Extract the [x, y] coordinate from the center of the cell holding the provided text.  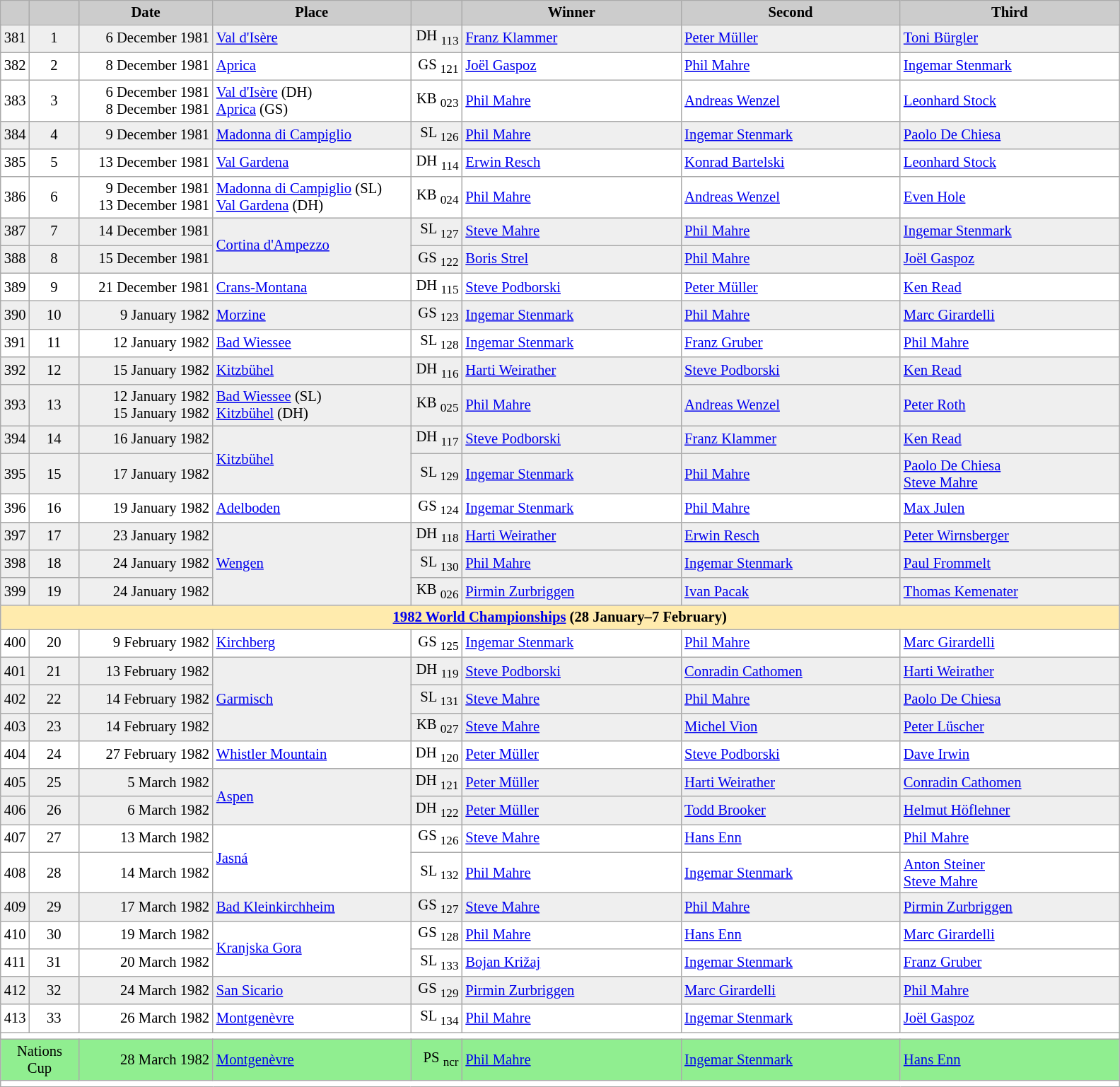
Val d'Isère (DH) Aprica (GS) [312, 100]
23 [54, 727]
5 [54, 163]
15 [54, 474]
GS 125 [437, 644]
Paul Frommelt [1010, 563]
DH 113 [437, 38]
KB 026 [437, 591]
383 [16, 100]
22 [54, 699]
Morzine [312, 314]
Ivan Pacak [791, 591]
390 [16, 314]
413 [16, 1018]
Nations Cup [40, 1059]
411 [16, 962]
Adelboden [312, 508]
Date [146, 12]
408 [16, 873]
18 [54, 563]
Helmut Höflehner [1010, 810]
24 [54, 754]
26 [54, 810]
404 [16, 754]
DH 116 [437, 371]
Madonna di Campiglio [312, 134]
412 [16, 990]
GS 121 [437, 66]
Wengen [312, 564]
DH 120 [437, 754]
Peter Lüscher [1010, 727]
392 [16, 371]
Dave Irwin [1010, 754]
27 [54, 837]
GS 123 [437, 314]
405 [16, 782]
Crans-Montana [312, 287]
Jasná [312, 859]
384 [16, 134]
9 [54, 287]
7 [54, 231]
Whistler Mountain [312, 754]
9 December 198113 December 1981 [146, 197]
6 [54, 197]
393 [16, 405]
26 March 1982 [146, 1018]
28 March 1982 [146, 1059]
SL 130 [437, 563]
1982 World Championships (28 January–7 February) [560, 617]
409 [16, 907]
19 [54, 591]
SL 133 [437, 962]
SL 129 [437, 474]
SL 128 [437, 342]
27 February 1982 [146, 754]
SL 127 [437, 231]
Bad Wiessee (SL) Kitzbühel (DH) [312, 405]
395 [16, 474]
KB 024 [437, 197]
Peter Wirnsberger [1010, 536]
31 [54, 962]
GS 129 [437, 990]
1 [54, 38]
Even Hole [1010, 197]
11 [54, 342]
21 [54, 670]
Anton Steiner Steve Mahre [1010, 873]
382 [16, 66]
Thomas Kemenater [1010, 591]
Bad Wiessee [312, 342]
9 January 1982 [146, 314]
4 [54, 134]
Paolo De Chiesa Steve Mahre [1010, 474]
403 [16, 727]
14 March 1982 [146, 873]
388 [16, 259]
Max Julen [1010, 508]
391 [16, 342]
15 December 1981 [146, 259]
Second [791, 12]
6 March 1982 [146, 810]
GS 124 [437, 508]
407 [16, 837]
29 [54, 907]
25 [54, 782]
14 December 1981 [146, 231]
Val d'Isère [312, 38]
19 January 1982 [146, 508]
KB 023 [437, 100]
Toni Bürgler [1010, 38]
14 [54, 438]
28 [54, 873]
Aprica [312, 66]
20 March 1982 [146, 962]
16 January 1982 [146, 438]
394 [16, 438]
33 [54, 1018]
Todd Brooker [791, 810]
16 [54, 508]
12 January 198215 January 1982 [146, 405]
17 March 1982 [146, 907]
Konrad Bartelski [791, 163]
381 [16, 38]
Cortina d'Ampezzo [312, 245]
Third [1010, 12]
DH 115 [437, 287]
Bad Kleinkirchheim [312, 907]
Garmisch [312, 699]
DH 117 [437, 438]
San Sicario [312, 990]
DH 119 [437, 670]
399 [16, 591]
SL 134 [437, 1018]
DH 121 [437, 782]
Peter Roth [1010, 405]
12 January 1982 [146, 342]
3 [54, 100]
385 [16, 163]
6 December 1981 [146, 38]
24 March 1982 [146, 990]
SL 126 [437, 134]
406 [16, 810]
Bojan Križaj [571, 962]
402 [16, 699]
396 [16, 508]
23 January 1982 [146, 536]
21 December 1981 [146, 287]
17 January 1982 [146, 474]
SL 131 [437, 699]
GS 128 [437, 935]
GS 122 [437, 259]
19 March 1982 [146, 935]
17 [54, 536]
Aspen [312, 796]
13 [54, 405]
8 [54, 259]
13 December 1981 [146, 163]
Val Gardena [312, 163]
Kranjska Gora [312, 949]
410 [16, 935]
DH 122 [437, 810]
389 [16, 287]
Kirchberg [312, 644]
386 [16, 197]
398 [16, 563]
20 [54, 644]
400 [16, 644]
GS 127 [437, 907]
KB 025 [437, 405]
SL 132 [437, 873]
13 February 1982 [146, 670]
397 [16, 536]
13 March 1982 [146, 837]
Michel Vion [791, 727]
DH 118 [437, 536]
2 [54, 66]
15 January 1982 [146, 371]
GS 126 [437, 837]
32 [54, 990]
9 February 1982 [146, 644]
Madonna di Campiglio (SL) Val Gardena (DH) [312, 197]
10 [54, 314]
DH 114 [437, 163]
30 [54, 935]
5 March 1982 [146, 782]
KB 027 [437, 727]
8 December 1981 [146, 66]
Place [312, 12]
9 December 1981 [146, 134]
387 [16, 231]
PS ncr [437, 1059]
401 [16, 670]
12 [54, 371]
Winner [571, 12]
Boris Strel [571, 259]
6 December 19818 December 1981 [146, 100]
